Return the [X, Y] coordinate for the center point of the cell that contains the specified text.  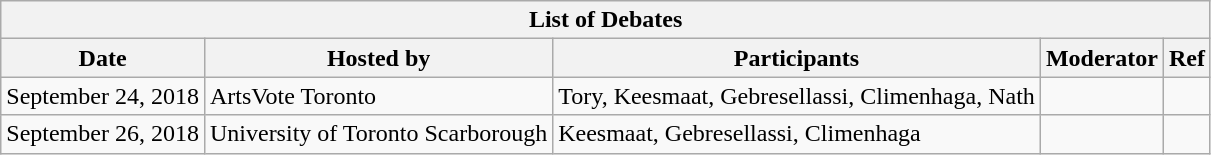
Hosted by [378, 58]
Ref [1186, 58]
Keesmaat, Gebresellassi, Climenhaga [797, 134]
Tory, Keesmaat, Gebresellassi, Climenhaga, Nath [797, 96]
List of Debates [606, 20]
Participants [797, 58]
University of Toronto Scarborough [378, 134]
Moderator [1102, 58]
September 26, 2018 [103, 134]
ArtsVote Toronto [378, 96]
Date [103, 58]
September 24, 2018 [103, 96]
